Capture the cell that displays the provided text and extract its (x, y) central coordinate. 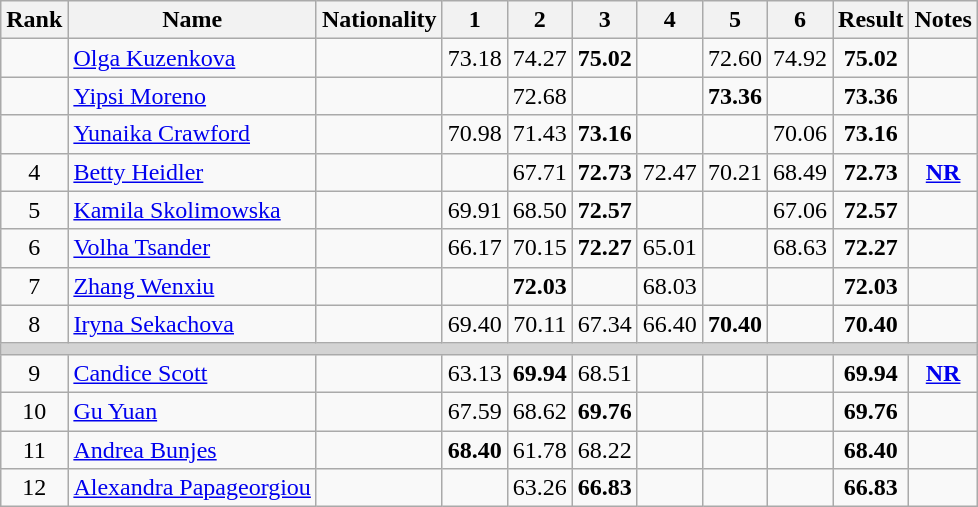
71.43 (540, 134)
Iryna Sekachova (192, 324)
Yunaika Crawford (192, 134)
66.17 (474, 248)
70.11 (540, 324)
68.62 (540, 411)
11 (34, 449)
1 (474, 20)
63.13 (474, 373)
9 (34, 373)
68.22 (604, 449)
3 (604, 20)
67.34 (604, 324)
61.78 (540, 449)
Betty Heidler (192, 172)
70.98 (474, 134)
2 (540, 20)
Notes (943, 20)
72.68 (540, 96)
Andrea Bunjes (192, 449)
Gu Yuan (192, 411)
Alexandra Papageorgiou (192, 488)
68.49 (800, 172)
63.26 (540, 488)
69.91 (474, 210)
74.27 (540, 58)
67.71 (540, 172)
Nationality (379, 20)
68.51 (604, 373)
74.92 (800, 58)
Volha Tsander (192, 248)
73.18 (474, 58)
72.47 (670, 172)
Olga Kuzenkova (192, 58)
10 (34, 411)
7 (34, 286)
69.40 (474, 324)
66.40 (670, 324)
Candice Scott (192, 373)
68.03 (670, 286)
67.06 (800, 210)
8 (34, 324)
Name (192, 20)
65.01 (670, 248)
12 (34, 488)
70.06 (800, 134)
68.50 (540, 210)
70.21 (734, 172)
67.59 (474, 411)
Result (871, 20)
68.63 (800, 248)
Kamila Skolimowska (192, 210)
Zhang Wenxiu (192, 286)
72.60 (734, 58)
Yipsi Moreno (192, 96)
70.15 (540, 248)
Rank (34, 20)
